Pinpoint the cell where the given text exists, returning its [X, Y] midpoint coordinate. 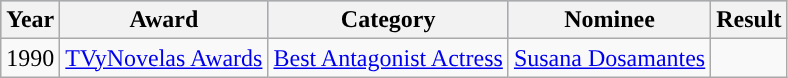
Award [164, 20]
Category [388, 20]
TVyNovelas Awards [164, 58]
Susana Dosamantes [609, 58]
Result [749, 20]
Nominee [609, 20]
Best Antagonist Actress [388, 58]
Year [30, 20]
1990 [30, 58]
